Scan for the cell matching the given text and deliver its (X, Y) coordinate at center. 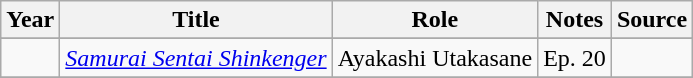
Ayakashi Utakasane (434, 58)
Title (196, 20)
Year (30, 20)
Role (434, 20)
Notes (575, 20)
Ep. 20 (575, 58)
Samurai Sentai Shinkenger (196, 58)
Source (652, 20)
